Detect which cell encompasses the target text, then output its (X, Y) center coordinate. 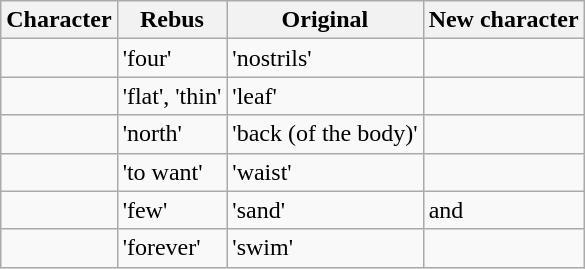
'north' (172, 134)
'four' (172, 58)
'to want' (172, 172)
and (504, 210)
'waist' (325, 172)
'sand' (325, 210)
'leaf' (325, 96)
'nostrils' (325, 58)
Character (59, 20)
'swim' (325, 248)
Rebus (172, 20)
'flat', 'thin' (172, 96)
'back (of the body)' (325, 134)
'few' (172, 210)
New character (504, 20)
Original (325, 20)
'forever' (172, 248)
